Return (X, Y) of the center of cell containing provided text 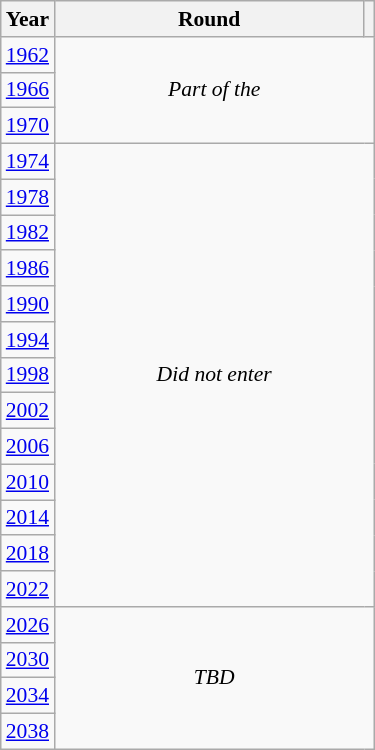
1998 (28, 375)
Round (209, 19)
2038 (28, 732)
1966 (28, 90)
Year (28, 19)
2006 (28, 447)
2018 (28, 554)
1978 (28, 197)
2034 (28, 696)
1974 (28, 162)
TBD (214, 678)
2002 (28, 411)
Did not enter (214, 376)
2010 (28, 482)
Part of the (214, 90)
2022 (28, 589)
2030 (28, 660)
2014 (28, 518)
1982 (28, 233)
1970 (28, 126)
1994 (28, 340)
1986 (28, 269)
1962 (28, 55)
2026 (28, 625)
1990 (28, 304)
